Scan for the cell matching the given text and deliver its [x, y] coordinate at center. 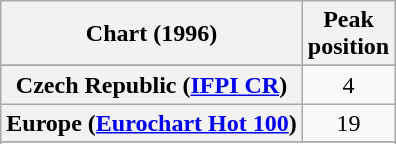
Czech Republic (IFPI CR) [152, 85]
Europe (Eurochart Hot 100) [152, 123]
Chart (1996) [152, 34]
4 [348, 85]
Peakposition [348, 34]
19 [348, 123]
